Find where the given text appears and provide that cell's center as (x, y) coordinate. 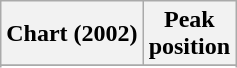
Peakposition (189, 34)
Chart (2002) (72, 34)
